Detect which cell encompasses the target text, then output its [x, y] center coordinate. 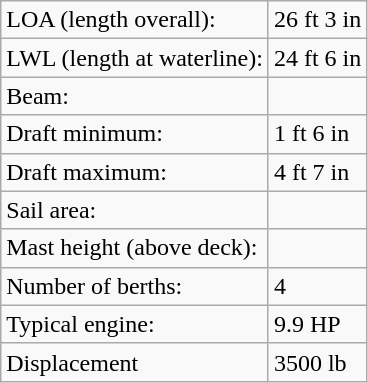
1 ft 6 in [317, 134]
9.9 HP [317, 324]
Displacement [135, 362]
Beam: [135, 96]
4 [317, 286]
Draft minimum: [135, 134]
Typical engine: [135, 324]
24 ft 6 in [317, 58]
Mast height (above deck): [135, 248]
3500 lb [317, 362]
Number of berths: [135, 286]
26 ft 3 in [317, 20]
4 ft 7 in [317, 172]
LOA (length overall): [135, 20]
LWL (length at waterline): [135, 58]
Draft maximum: [135, 172]
Sail area: [135, 210]
